Search for the cell housing the specified text and yield its [X, Y] center coordinate. 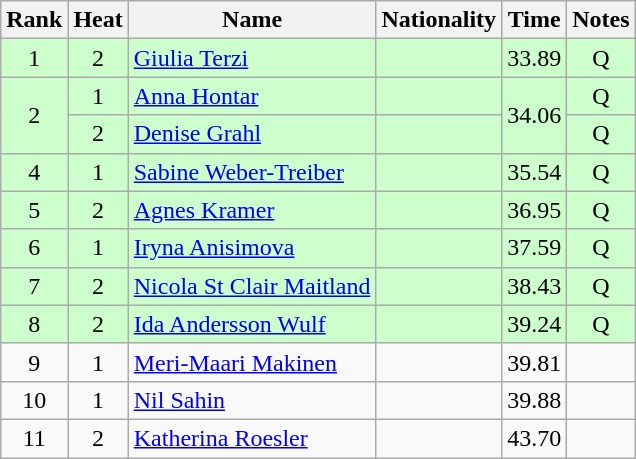
10 [34, 400]
Nationality [439, 20]
Time [534, 20]
35.54 [534, 172]
Nil Sahin [252, 400]
Heat [98, 20]
Katherina Roesler [252, 438]
Name [252, 20]
Giulia Terzi [252, 58]
Agnes Kramer [252, 210]
33.89 [534, 58]
9 [34, 362]
11 [34, 438]
39.88 [534, 400]
Sabine Weber-Treiber [252, 172]
36.95 [534, 210]
Rank [34, 20]
Meri-Maari Makinen [252, 362]
Anna Hontar [252, 96]
5 [34, 210]
Notes [601, 20]
39.81 [534, 362]
Ida Andersson Wulf [252, 324]
Iryna Anisimova [252, 248]
39.24 [534, 324]
Denise Grahl [252, 134]
38.43 [534, 286]
4 [34, 172]
6 [34, 248]
43.70 [534, 438]
37.59 [534, 248]
34.06 [534, 115]
Nicola St Clair Maitland [252, 286]
8 [34, 324]
7 [34, 286]
